Determine the (X, Y) coordinate at the center of the cell enclosing the given text.  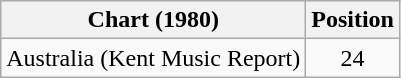
Position (353, 20)
Australia (Kent Music Report) (154, 58)
Chart (1980) (154, 20)
24 (353, 58)
